Find where the given text appears and provide that cell's center as [x, y] coordinate. 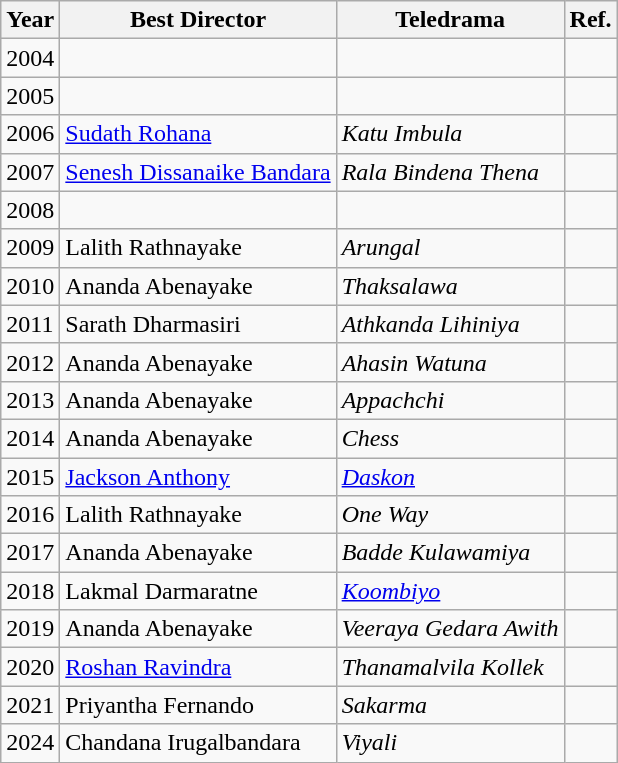
2024 [30, 743]
Ref. [590, 20]
2019 [30, 629]
Thanamalvila Kollek [450, 667]
Teledrama [450, 20]
Lakmal Darmaratne [198, 591]
Daskon [450, 477]
2005 [30, 96]
2010 [30, 286]
Jackson Anthony [198, 477]
Sudath Rohana [198, 134]
2015 [30, 477]
Senesh Dissanaike Bandara [198, 172]
2009 [30, 248]
Year [30, 20]
Veeraya Gedara Awith [450, 629]
2012 [30, 362]
Athkanda Lihiniya [450, 324]
2018 [30, 591]
Thaksalawa [450, 286]
Appachchi [450, 400]
2011 [30, 324]
One Way [450, 515]
Katu Imbula [450, 134]
2021 [30, 705]
2016 [30, 515]
2004 [30, 58]
2017 [30, 553]
Roshan Ravindra [198, 667]
2008 [30, 210]
2006 [30, 134]
2020 [30, 667]
Arungal [450, 248]
Best Director [198, 20]
Koombiyo [450, 591]
Sarath Dharmasiri [198, 324]
Rala Bindena Thena [450, 172]
Viyali [450, 743]
Chandana Irugalbandara [198, 743]
Ahasin Watuna [450, 362]
2013 [30, 400]
Chess [450, 438]
2014 [30, 438]
Sakarma [450, 705]
Badde Kulawamiya [450, 553]
Priyantha Fernando [198, 705]
2007 [30, 172]
